Extract the (X, Y) coordinate from the center of the cell holding the provided text.  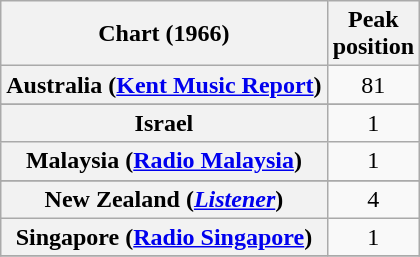
Chart (1966) (164, 34)
Peakposition (373, 34)
Malaysia (Radio Malaysia) (164, 161)
Israel (164, 123)
Singapore (Radio Singapore) (164, 237)
Australia (Kent Music Report) (164, 85)
New Zealand (Listener) (164, 199)
81 (373, 85)
4 (373, 199)
